For the text-containing cell, return its midpoint in [X, Y] coordinate format. 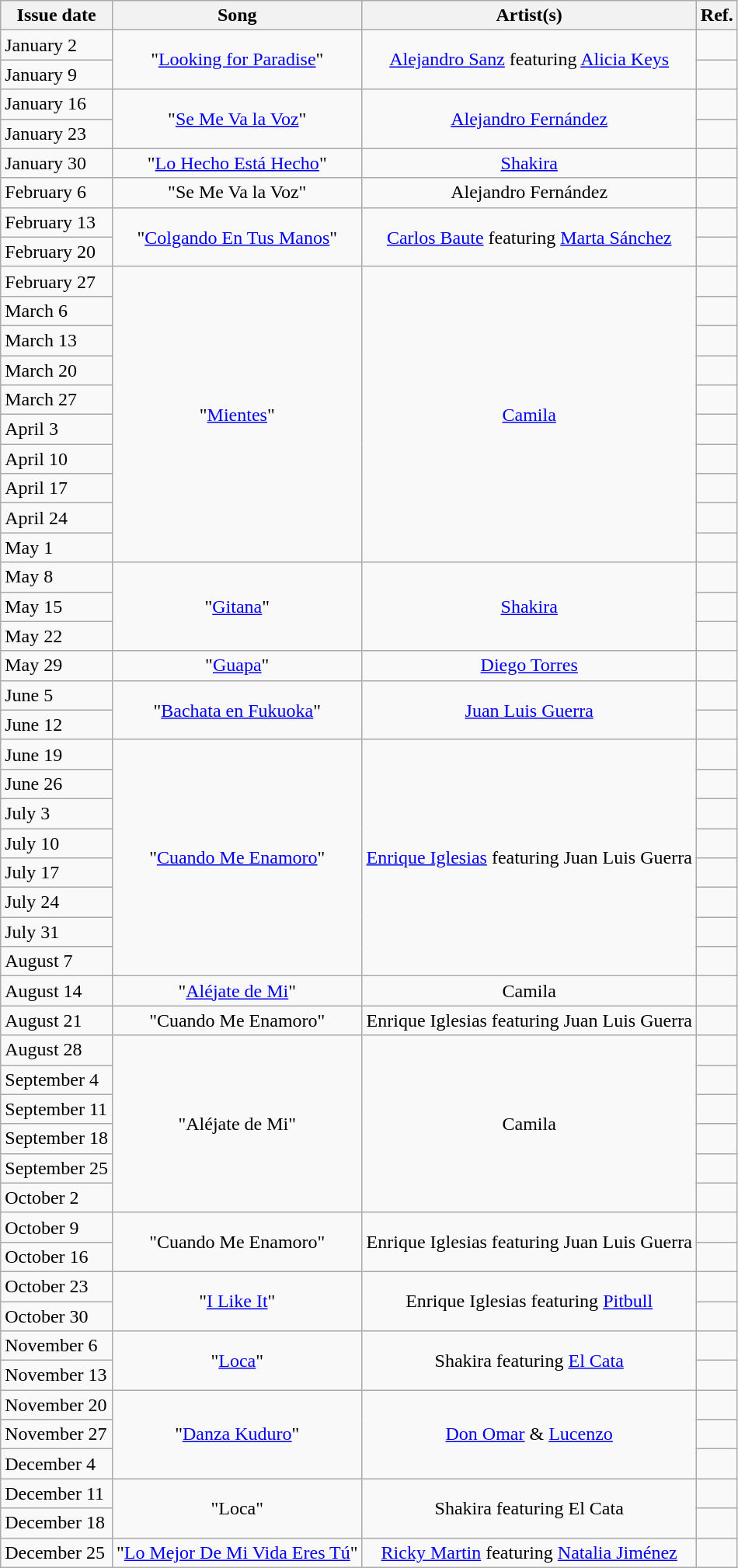
September 11 [57, 1109]
January 16 [57, 104]
Juan Luis Guerra [529, 710]
"Lo Mejor De Mi Vida Eres Tú" [237, 1552]
May 29 [57, 666]
"Looking for Paradise" [237, 60]
November 13 [57, 1375]
August 14 [57, 991]
Artist(s) [529, 16]
April 3 [57, 429]
April 10 [57, 459]
August 28 [57, 1050]
Don Omar & Lucenzo [529, 1434]
"Gitana" [237, 607]
February 27 [57, 281]
December 18 [57, 1523]
October 9 [57, 1227]
"Mientes" [237, 415]
November 6 [57, 1346]
Enrique Iglesias featuring Pitbull [529, 1301]
March 13 [57, 340]
Alejandro Sanz featuring Alicia Keys [529, 60]
July 3 [57, 813]
July 10 [57, 843]
October 30 [57, 1316]
August 21 [57, 1020]
May 1 [57, 548]
February 20 [57, 252]
January 30 [57, 163]
June 19 [57, 754]
January 9 [57, 75]
November 20 [57, 1405]
April 24 [57, 518]
July 24 [57, 902]
June 26 [57, 784]
"Bachata en Fukuoka" [237, 710]
March 20 [57, 370]
October 16 [57, 1257]
May 22 [57, 636]
"Lo Hecho Está Hecho" [237, 163]
April 17 [57, 488]
Ref. [716, 16]
January 2 [57, 45]
May 15 [57, 607]
September 18 [57, 1139]
"Danza Kuduro" [237, 1434]
Issue date [57, 16]
Diego Torres [529, 666]
December 25 [57, 1552]
Carlos Baute featuring Marta Sánchez [529, 237]
February 13 [57, 222]
December 11 [57, 1493]
November 27 [57, 1434]
September 4 [57, 1080]
"I Like It" [237, 1301]
"Colgando En Tus Manos" [237, 237]
August 7 [57, 961]
October 23 [57, 1286]
Song [237, 16]
February 6 [57, 193]
June 12 [57, 725]
July 31 [57, 932]
January 23 [57, 134]
June 5 [57, 695]
October 2 [57, 1198]
December 4 [57, 1464]
March 27 [57, 400]
July 17 [57, 873]
May 8 [57, 577]
March 6 [57, 311]
Ricky Martin featuring Natalia Jiménez [529, 1552]
September 25 [57, 1168]
"Guapa" [237, 666]
